From the cell containing the given text, extract its center point as (x, y) coordinate. 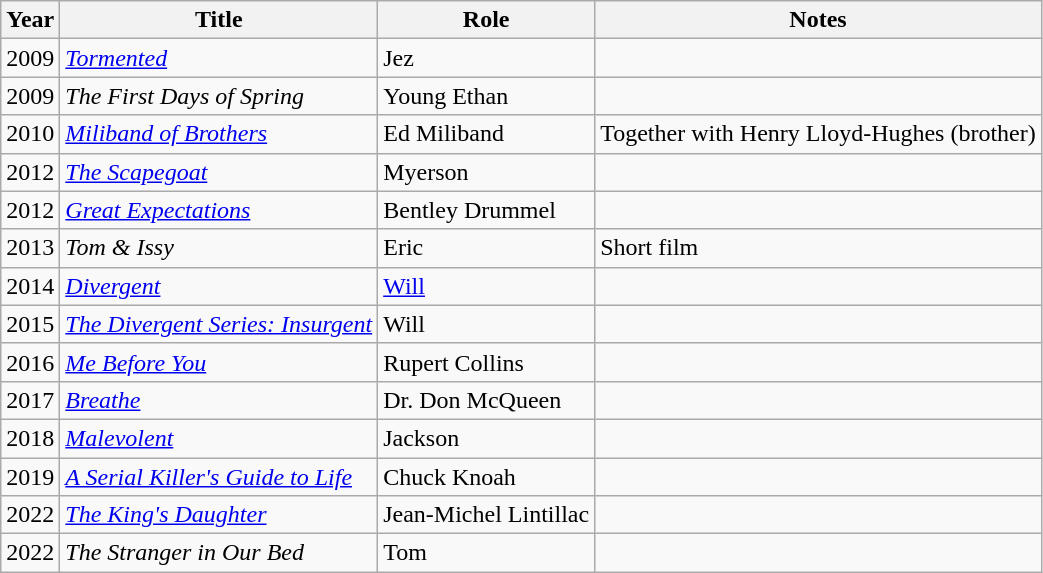
2014 (30, 286)
Ed Miliband (486, 134)
2018 (30, 438)
Myerson (486, 172)
Chuck Knoah (486, 477)
2016 (30, 362)
Title (219, 20)
Together with Henry Lloyd-Hughes (brother) (818, 134)
2013 (30, 248)
Me Before You (219, 362)
2019 (30, 477)
The Divergent Series: Insurgent (219, 324)
Tom & Issy (219, 248)
Jackson (486, 438)
Jez (486, 58)
The King's Daughter (219, 515)
Jean-Michel Lintillac (486, 515)
The Stranger in Our Bed (219, 553)
Divergent (219, 286)
2017 (30, 400)
Dr. Don McQueen (486, 400)
Short film (818, 248)
The Scapegoat (219, 172)
2015 (30, 324)
Miliband of Brothers (219, 134)
Bentley Drummel (486, 210)
Tom (486, 553)
Notes (818, 20)
A Serial Killer's Guide to Life (219, 477)
The First Days of Spring (219, 96)
Malevolent (219, 438)
Young Ethan (486, 96)
Breathe (219, 400)
Year (30, 20)
Tormented (219, 58)
2010 (30, 134)
Rupert Collins (486, 362)
Eric (486, 248)
Great Expectations (219, 210)
Role (486, 20)
